Extract the (x, y) coordinate from the center of the cell holding the provided text.  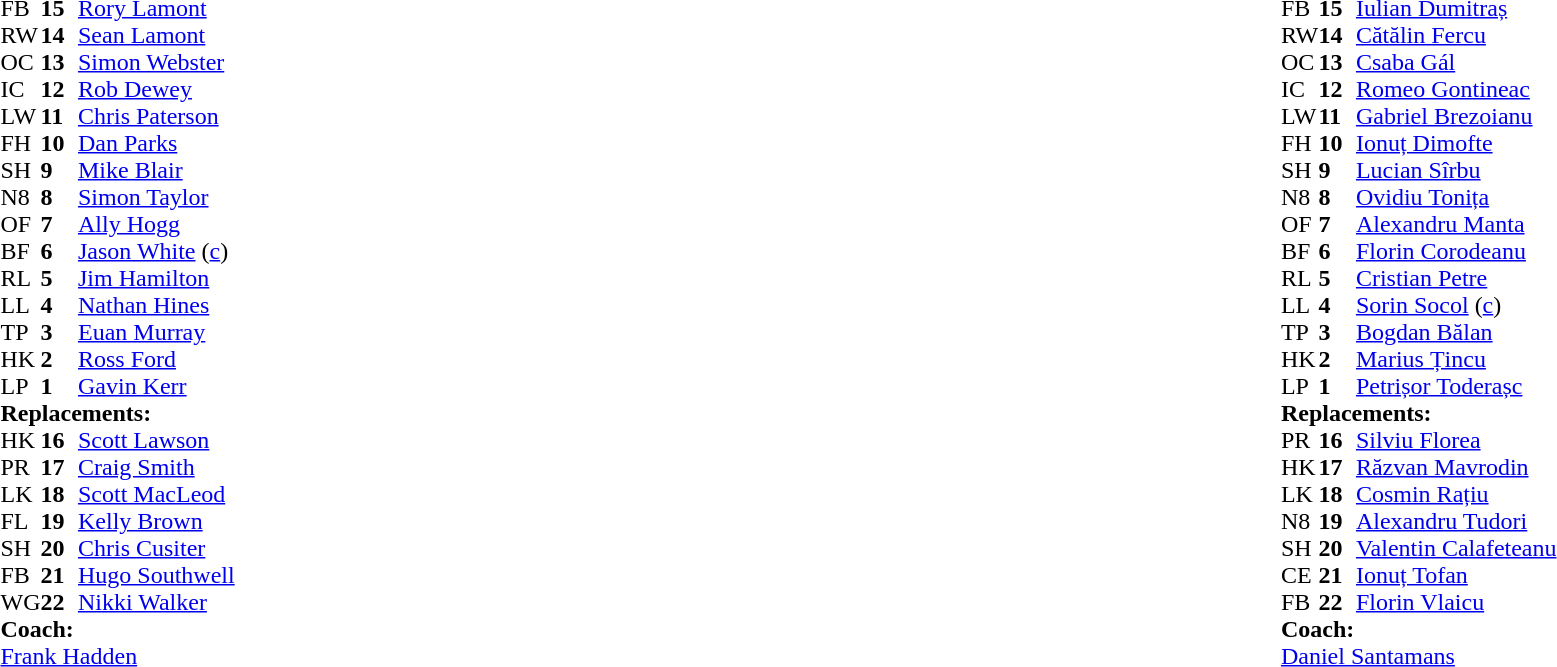
Cristian Petre (1456, 278)
Cătălin Fercu (1456, 36)
Ionuț Tofan (1456, 576)
Jim Hamilton (156, 278)
Sean Lamont (156, 36)
Kelly Brown (156, 522)
Dan Parks (156, 144)
CE (1300, 576)
Csaba Gál (1456, 62)
Răzvan Mavrodin (1456, 468)
Petrișor Toderașc (1456, 386)
Simon Webster (156, 62)
Scott Lawson (156, 440)
Ionuț Dimofte (1456, 144)
FL (20, 522)
Silviu Florea (1456, 440)
Bogdan Bălan (1456, 332)
Craig Smith (156, 468)
Nathan Hines (156, 306)
Alexandru Manta (1456, 224)
Scott MacLeod (156, 494)
Florin Vlaicu (1456, 602)
Valentin Calafeteanu (1456, 548)
Florin Corodeanu (1456, 252)
Chris Paterson (156, 116)
Euan Murray (156, 332)
Ross Ford (156, 360)
WG (20, 602)
Mike Blair (156, 170)
Chris Cusiter (156, 548)
Nikki Walker (156, 602)
Cosmin Rațiu (1456, 494)
Ally Hogg (156, 224)
Jason White (c) (156, 252)
Gavin Kerr (156, 386)
Simon Taylor (156, 198)
Ovidiu Tonița (1456, 198)
Gabriel Brezoianu (1456, 116)
Rob Dewey (156, 90)
Romeo Gontineac (1456, 90)
Alexandru Tudori (1456, 522)
Hugo Southwell (156, 576)
Marius Țincu (1456, 360)
Sorin Socol (c) (1456, 306)
Lucian Sîrbu (1456, 170)
